Output the [X, Y] coordinate of the center of the cell containing the given text.  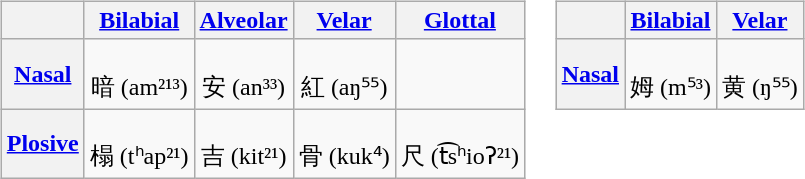
吉 (kit²¹) [244, 144]
安 (an³³) [244, 74]
Glottal [460, 20]
紅 (aŋ⁵⁵) [344, 74]
黄 (ŋ⁵⁵) [760, 74]
Alveolar [244, 20]
尺 (t͡sʰioʔ²¹) [460, 144]
姆 (m⁵³) [671, 74]
Plosive [42, 144]
榻 (tʰap²¹) [139, 144]
暗 (am²¹³) [139, 74]
骨 (kuk⁴) [344, 144]
